Find where the given text appears and provide that cell's center as [x, y] coordinate. 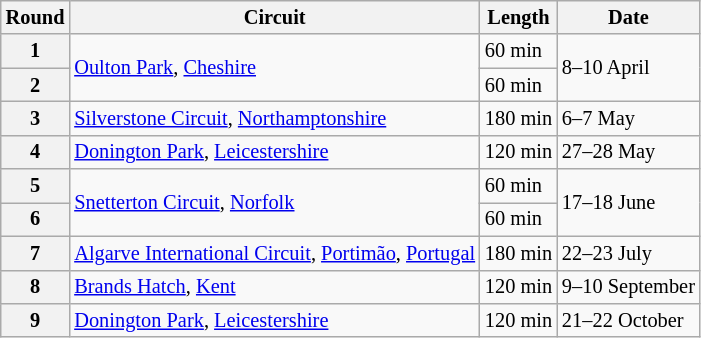
Oulton Park, Cheshire [274, 68]
8–10 April [628, 68]
Silverstone Circuit, Northamptonshire [274, 118]
27–28 May [628, 152]
Circuit [274, 17]
Snetterton Circuit, Norfolk [274, 202]
4 [36, 152]
9–10 September [628, 287]
17–18 June [628, 202]
Length [518, 17]
8 [36, 287]
Algarve International Circuit, Portimão, Portugal [274, 253]
9 [36, 320]
Brands Hatch, Kent [274, 287]
6–7 May [628, 118]
6 [36, 219]
21–22 October [628, 320]
Date [628, 17]
2 [36, 85]
22–23 July [628, 253]
Round [36, 17]
3 [36, 118]
1 [36, 51]
7 [36, 253]
5 [36, 186]
